Return (X, Y) of the center of cell containing provided text 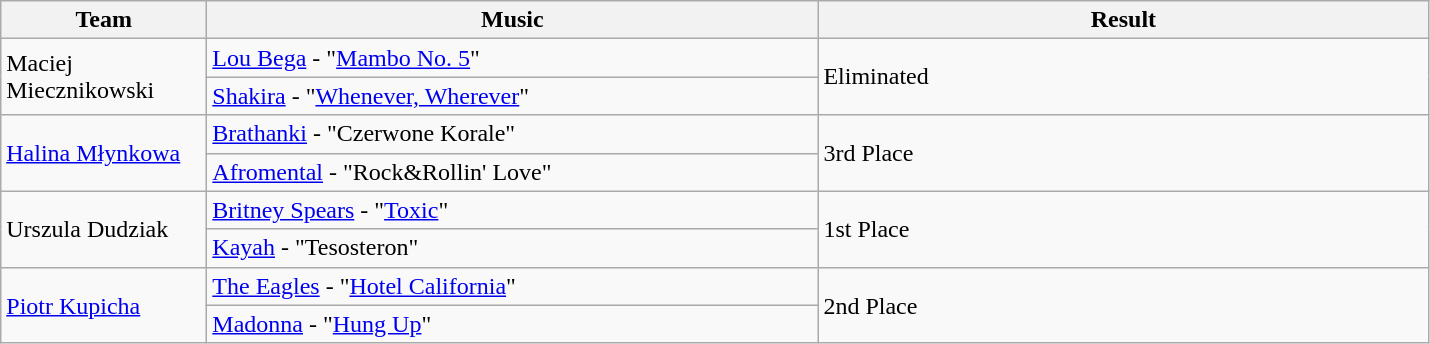
Brathanki - "Czerwone Korale" (512, 134)
Kayah - "Tesosteron" (512, 248)
3rd Place (1124, 153)
Madonna - "Hung Up" (512, 324)
Shakira - "Whenever, Wherever" (512, 96)
Maciej Miecznikowski (104, 77)
Result (1124, 20)
Eliminated (1124, 77)
1st Place (1124, 229)
Music (512, 20)
The Eagles - "Hotel California" (512, 286)
Lou Bega - "Mambo No. 5" (512, 58)
Halina Młynkowa (104, 153)
2nd Place (1124, 305)
Afromental - "Rock&Rollin' Love" (512, 172)
Team (104, 20)
Britney Spears - "Toxic" (512, 210)
Urszula Dudziak (104, 229)
Piotr Kupicha (104, 305)
